Capture the cell that displays the provided text and extract its (X, Y) central coordinate. 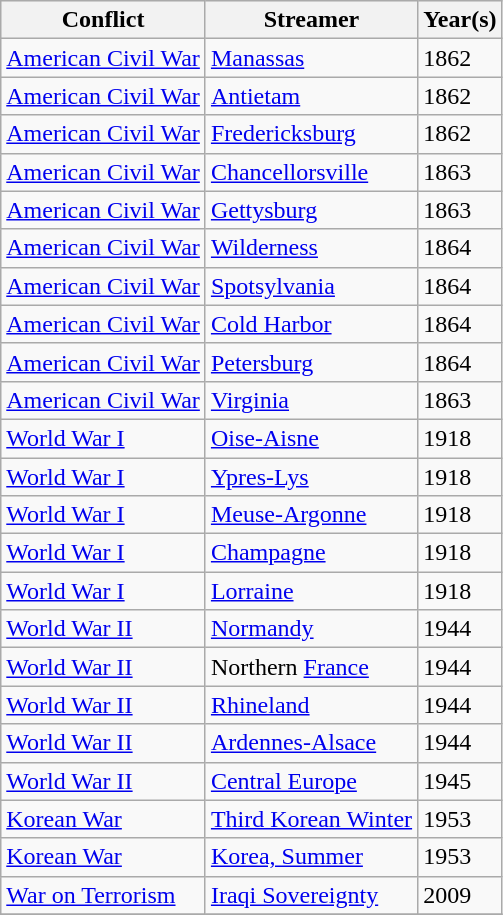
Conflict (104, 20)
Iraqi Sovereignty (311, 895)
Antietam (311, 96)
Manassas (311, 58)
Oise-Aisne (311, 438)
Streamer (311, 20)
1945 (460, 781)
Champagne (311, 553)
Cold Harbor (311, 324)
Gettysburg (311, 210)
Chancellorsville (311, 172)
Rhineland (311, 705)
Virginia (311, 400)
Year(s) (460, 20)
Petersburg (311, 362)
Fredericksburg (311, 134)
Ardennes-Alsace (311, 743)
Central Europe (311, 781)
2009 (460, 895)
Lorraine (311, 591)
Spotsylvania (311, 286)
Korea, Summer (311, 857)
Ypres-Lys (311, 477)
Northern France (311, 667)
Meuse-Argonne (311, 515)
Wilderness (311, 248)
War on Terrorism (104, 895)
Normandy (311, 629)
Third Korean Winter (311, 819)
